Return [x, y] of the center of cell containing provided text 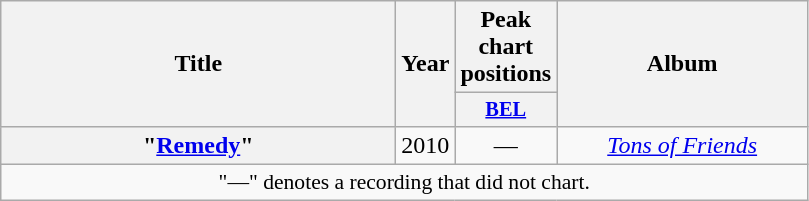
Year [426, 64]
— [506, 145]
Album [682, 64]
Title [198, 64]
"—" denotes a recording that did not chart. [404, 183]
2010 [426, 145]
Tons of Friends [682, 145]
BEL [506, 110]
"Remedy" [198, 145]
Peak chart positions [506, 47]
